Detect which cell encompasses the target text, then output its [x, y] center coordinate. 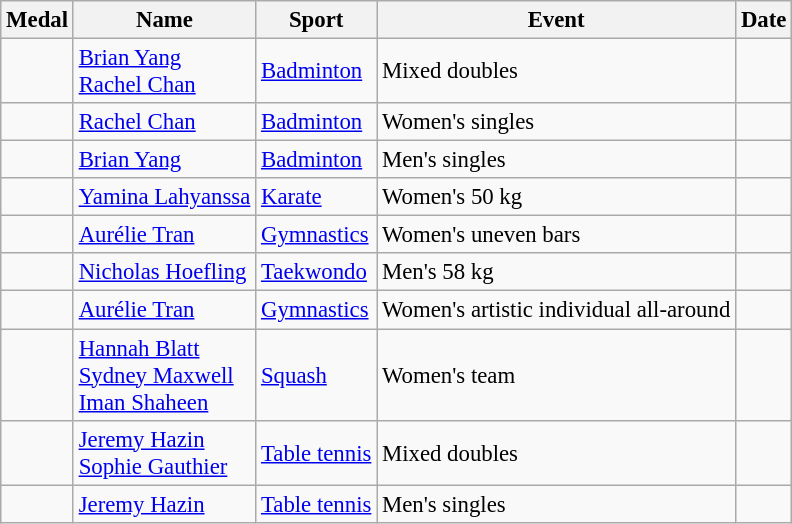
Date [764, 20]
Women's 50 kg [556, 197]
Event [556, 20]
Taekwondo [316, 273]
Name [164, 20]
Women's singles [556, 122]
Medal [38, 20]
Jeremy HazinSophie Gauthier [164, 452]
Women's team [556, 375]
Brian YangRachel Chan [164, 72]
Jeremy Hazin [164, 504]
Sport [316, 20]
Hannah BlattSydney MaxwellIman Shaheen [164, 375]
Yamina Lahyanssa [164, 197]
Rachel Chan [164, 122]
Squash [316, 375]
Karate [316, 197]
Women's uneven bars [556, 235]
Brian Yang [164, 160]
Nicholas Hoefling [164, 273]
Women's artistic individual all-around [556, 310]
Men's 58 kg [556, 273]
